Return the [x, y] coordinate for the center point of the cell that contains the specified text.  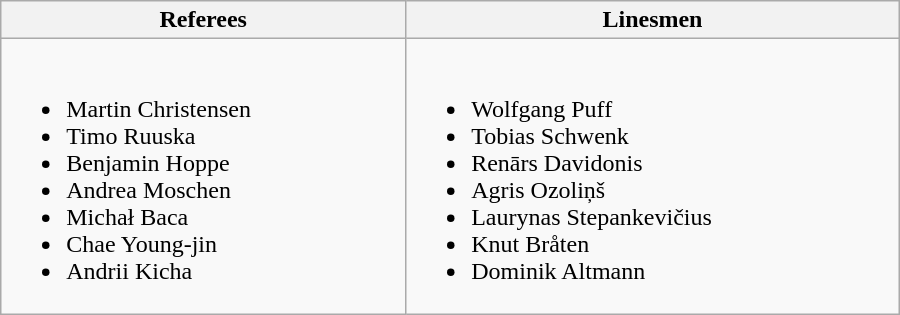
Referees [204, 20]
Martin Christensen Timo Ruuska Benjamin Hoppe Andrea Moschen Michał Baca Chae Young-jin Andrii Kicha [204, 176]
Linesmen [653, 20]
Wolfgang Puff Tobias Schwenk Renārs Davidonis Agris Ozoliņš Laurynas Stepankevičius Knut Bråten Dominik Altmann [653, 176]
